Return (x, y) of the center of cell containing provided text 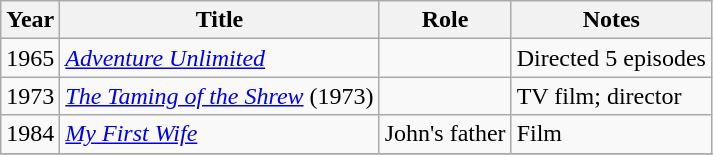
Year (30, 20)
Directed 5 episodes (611, 58)
My First Wife (220, 134)
Film (611, 134)
1973 (30, 96)
TV film; director (611, 96)
1965 (30, 58)
1984 (30, 134)
The Taming of the Shrew (1973) (220, 96)
Role (445, 20)
Title (220, 20)
John's father (445, 134)
Notes (611, 20)
Adventure Unlimited (220, 58)
